Scan for the cell matching the given text and deliver its (x, y) coordinate at center. 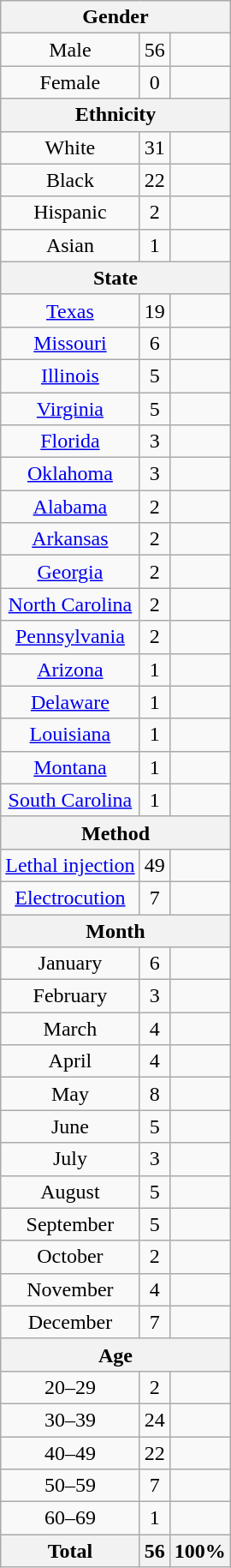
State (115, 278)
Arkansas (70, 539)
Georgia (70, 572)
Ethnicity (115, 115)
Oklahoma (70, 474)
Total (70, 1551)
June (70, 1126)
White (70, 147)
Method (115, 832)
Texas (70, 310)
Asian (70, 245)
Montana (70, 767)
Delaware (70, 702)
49 (154, 865)
Age (115, 1355)
Virginia (70, 409)
February (70, 996)
May (70, 1094)
Female (70, 82)
December (70, 1322)
31 (154, 147)
0 (154, 82)
South Carolina (70, 800)
Lethal injection (70, 865)
Hispanic (70, 213)
50–59 (70, 1486)
Black (70, 180)
Male (70, 50)
March (70, 1029)
Pennsylvania (70, 637)
60–69 (70, 1518)
Missouri (70, 343)
Florida (70, 442)
April (70, 1061)
Louisiana (70, 735)
Arizona (70, 670)
100% (200, 1551)
Electrocution (70, 898)
8 (154, 1094)
Month (115, 930)
Gender (115, 17)
North Carolina (70, 604)
Illinois (70, 375)
20–29 (70, 1387)
30–39 (70, 1420)
July (70, 1159)
January (70, 964)
24 (154, 1420)
August (70, 1192)
Alabama (70, 507)
November (70, 1289)
September (70, 1224)
19 (154, 310)
October (70, 1257)
40–49 (70, 1453)
